Return [x, y] of the center of cell containing provided text 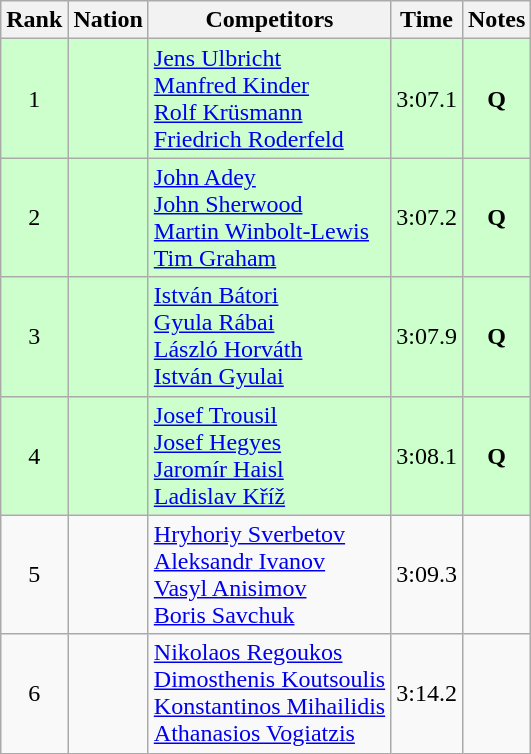
6 [34, 694]
Josef TrousilJosef HegyesJaromír HaislLadislav Kříž [269, 456]
Time [427, 20]
2 [34, 218]
3:08.1 [427, 456]
3:07.2 [427, 218]
3:14.2 [427, 694]
Notes [496, 20]
Hryhoriy SverbetovAleksandr IvanovVasyl AnisimovBoris Savchuk [269, 574]
4 [34, 456]
Nation [108, 20]
5 [34, 574]
István BátoriGyula RábaiLászló HorváthIstván Gyulai [269, 336]
Jens UlbrichtManfred KinderRolf KrüsmannFriedrich Roderfeld [269, 98]
Rank [34, 20]
John AdeyJohn SherwoodMartin Winbolt-LewisTim Graham [269, 218]
Competitors [269, 20]
3 [34, 336]
1 [34, 98]
3:07.9 [427, 336]
3:09.3 [427, 574]
3:07.1 [427, 98]
Nikolaos RegoukosDimosthenis KoutsoulisKonstantinos MihailidisAthanasios Vogiatzis [269, 694]
